Find where the given text appears and provide that cell's center as (X, Y) coordinate. 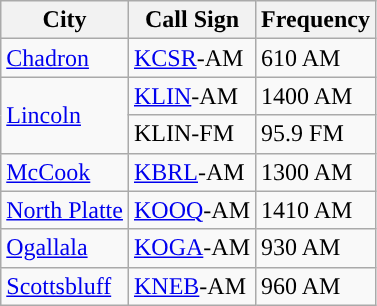
Chadron (65, 58)
1300 AM (316, 172)
City (65, 20)
KNEB-AM (192, 286)
North Platte (65, 210)
KCSR-AM (192, 58)
960 AM (316, 286)
McCook (65, 172)
95.9 FM (316, 134)
Scottsbluff (65, 286)
KOGA-AM (192, 248)
1400 AM (316, 96)
KBRL-AM (192, 172)
KOOQ-AM (192, 210)
KLIN-FM (192, 134)
610 AM (316, 58)
KLIN-AM (192, 96)
1410 AM (316, 210)
Frequency (316, 20)
Call Sign (192, 20)
Ogallala (65, 248)
Lincoln (65, 115)
930 AM (316, 248)
